Provide the (X, Y) coordinate of the cell's center where the given text is located.  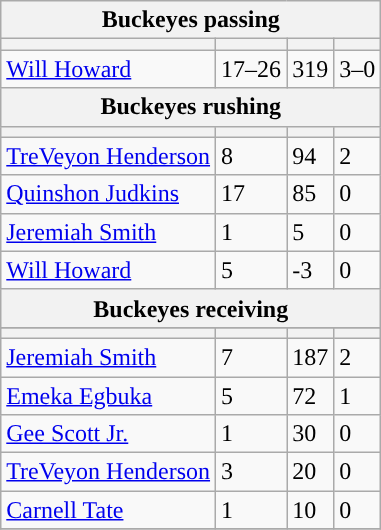
20 (310, 472)
-3 (310, 270)
187 (310, 357)
3–0 (358, 69)
Buckeyes passing (191, 20)
Buckeyes rushing (191, 107)
Carnell Tate (108, 510)
72 (310, 395)
Quinshon Judkins (108, 194)
Buckeyes receiving (191, 308)
17 (252, 194)
10 (310, 510)
Emeka Egbuka (108, 395)
17–26 (252, 69)
319 (310, 69)
Gee Scott Jr. (108, 434)
85 (310, 194)
94 (310, 156)
3 (252, 472)
7 (252, 357)
8 (252, 156)
30 (310, 434)
